From the cell containing the given text, extract its center point as [X, Y] coordinate. 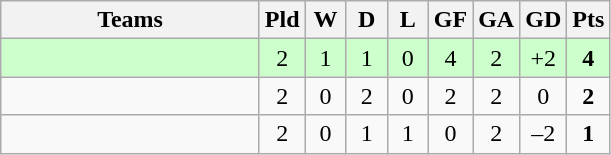
D [366, 20]
Pld [282, 20]
GF [450, 20]
Teams [130, 20]
W [326, 20]
L [408, 20]
Pts [588, 20]
GD [544, 20]
–2 [544, 134]
+2 [544, 58]
GA [496, 20]
